Extract the (x, y) coordinate from the center of the cell holding the provided text.  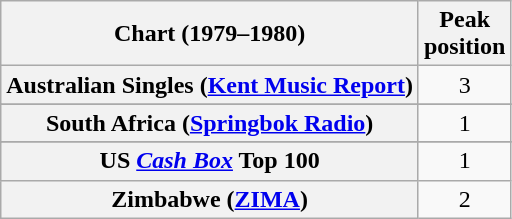
Peakposition (464, 34)
US Cash Box Top 100 (210, 161)
Chart (1979–1980) (210, 34)
Zimbabwe (ZIMA) (210, 199)
2 (464, 199)
Australian Singles (Kent Music Report) (210, 85)
3 (464, 85)
South Africa (Springbok Radio) (210, 123)
